Output the [x, y] coordinate of the center of the cell containing the given text.  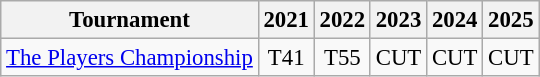
T55 [342, 58]
2025 [511, 20]
2022 [342, 20]
The Players Championship [130, 58]
Tournament [130, 20]
2021 [286, 20]
2023 [398, 20]
2024 [455, 20]
T41 [286, 58]
